For the text-containing cell, return its midpoint in (x, y) coordinate format. 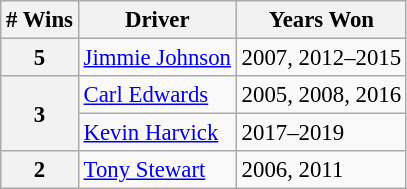
5 (40, 58)
Years Won (321, 20)
3 (40, 114)
Tony Stewart (157, 170)
Jimmie Johnson (157, 58)
2 (40, 170)
Kevin Harvick (157, 133)
Carl Edwards (157, 95)
# Wins (40, 20)
2017–2019 (321, 133)
2006, 2011 (321, 170)
2005, 2008, 2016 (321, 95)
Driver (157, 20)
2007, 2012–2015 (321, 58)
